From the cell containing the given text, extract its center point as [X, Y] coordinate. 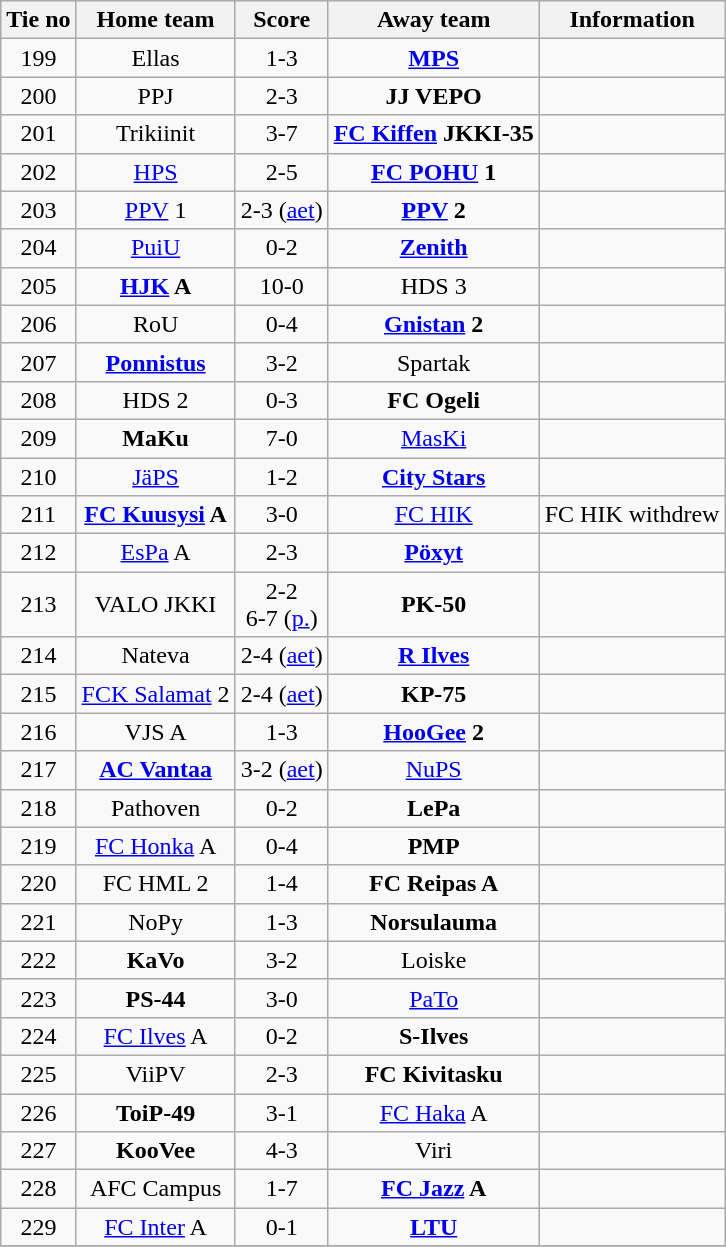
FC Haka A [434, 1113]
FC Jazz A [434, 1189]
PPV 1 [156, 210]
224 [38, 1036]
FC Ilves A [156, 1036]
212 [38, 553]
KooVee [156, 1151]
202 [38, 172]
FC Inter A [156, 1227]
KP-75 [434, 694]
Ellas [156, 58]
PMP [434, 846]
220 [38, 884]
FC HML 2 [156, 884]
FC Reipas A [434, 884]
219 [38, 846]
2-3 (aet) [282, 210]
4-3 [282, 1151]
208 [38, 400]
203 [38, 210]
FC HIK [434, 515]
RoU [156, 324]
VALO JKKI [156, 604]
FCK Salamat 2 [156, 694]
HPS [156, 172]
Loiske [434, 960]
227 [38, 1151]
1-7 [282, 1189]
209 [38, 438]
Pöxyt [434, 553]
199 [38, 58]
NuPS [434, 770]
PPV 2 [434, 210]
Spartak [434, 362]
MPS [434, 58]
FC Ogeli [434, 400]
216 [38, 732]
206 [38, 324]
FC Kiffen JKKI-35 [434, 134]
PuiU [156, 248]
213 [38, 604]
PaTo [434, 998]
204 [38, 248]
Information [632, 20]
MaKu [156, 438]
S-Ilves [434, 1036]
Away team [434, 20]
EsPa A [156, 553]
0-3 [282, 400]
Zenith [434, 248]
228 [38, 1189]
7-0 [282, 438]
LePa [434, 808]
210 [38, 477]
KaVo [156, 960]
NoPy [156, 922]
Gnistan 2 [434, 324]
HDS 2 [156, 400]
Home team [156, 20]
JJ VEPO [434, 96]
225 [38, 1074]
HDS 3 [434, 286]
201 [38, 134]
Score [282, 20]
JäPS [156, 477]
222 [38, 960]
VJS A [156, 732]
LTU [434, 1227]
2-2 6-7 (p.) [282, 604]
211 [38, 515]
AFC Campus [156, 1189]
ToiP-49 [156, 1113]
1-4 [282, 884]
229 [38, 1227]
3-7 [282, 134]
AC Vantaa [156, 770]
Pathoven [156, 808]
ViiPV [156, 1074]
Tie no [38, 20]
HJK A [156, 286]
Nateva [156, 656]
3-1 [282, 1113]
MasKi [434, 438]
Trikiinit [156, 134]
0-1 [282, 1227]
FC Kuusysi A [156, 515]
223 [38, 998]
214 [38, 656]
215 [38, 694]
FC Honka A [156, 846]
PS-44 [156, 998]
FC Kivitasku [434, 1074]
Viri [434, 1151]
10-0 [282, 286]
226 [38, 1113]
200 [38, 96]
221 [38, 922]
1-2 [282, 477]
R Ilves [434, 656]
207 [38, 362]
2-5 [282, 172]
FC POHU 1 [434, 172]
FC HIK withdrew [632, 515]
218 [38, 808]
City Stars [434, 477]
Norsulauma [434, 922]
Ponnistus [156, 362]
PPJ [156, 96]
217 [38, 770]
205 [38, 286]
HooGee 2 [434, 732]
3-2 (aet) [282, 770]
PK-50 [434, 604]
